Find where the given text appears and provide that cell's center as (X, Y) coordinate. 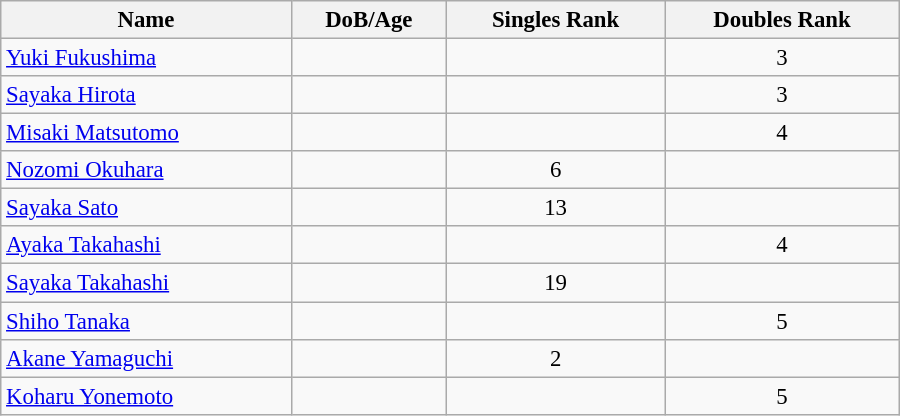
Name (146, 20)
DoB/Age (368, 20)
Shiho Tanaka (146, 321)
Akane Yamaguchi (146, 358)
Misaki Matsutomo (146, 133)
2 (555, 358)
Yuki Fukushima (146, 58)
19 (555, 283)
Nozomi Okuhara (146, 170)
Sayaka Takahashi (146, 283)
Singles Rank (555, 20)
Koharu Yonemoto (146, 396)
13 (555, 208)
6 (555, 170)
Doubles Rank (782, 20)
Sayaka Hirota (146, 95)
Sayaka Sato (146, 208)
Ayaka Takahashi (146, 245)
